From the cell containing the given text, extract its center point as [X, Y] coordinate. 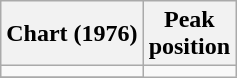
Chart (1976) [72, 34]
Peakposition [189, 34]
